Search for the cell housing the specified text and yield its [X, Y] center coordinate. 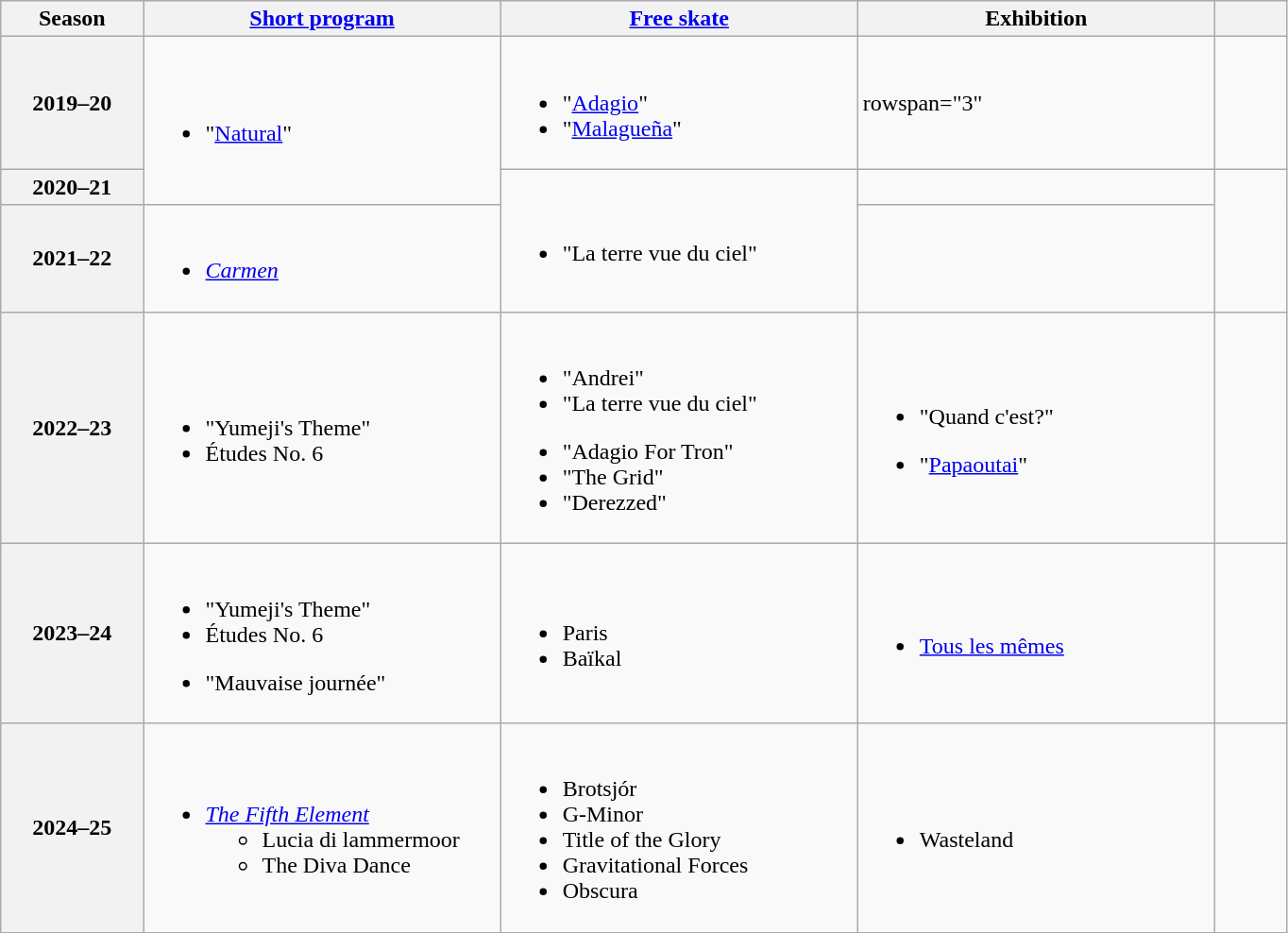
The Fifth ElementLucia di lammermoorThe Diva Dance [322, 827]
"Andrei""La terre vue du ciel""Adagio For Tron""The Grid""Derezzed" [679, 427]
"Quand c'est?""Papaoutai" [1036, 427]
2019–20 [72, 103]
Carmen [322, 259]
"Natural" [322, 121]
"Yumeji's Theme"Études No. 6"Mauvaise journée" [322, 633]
2020–21 [72, 187]
"La terre vue du ciel" [679, 240]
ParisBaïkal [679, 633]
"Yumeji's Theme"Études No. 6 [322, 427]
Exhibition [1036, 19]
Tous les mêmes [1036, 633]
2024–25 [72, 827]
2021–22 [72, 259]
rowspan="3" [1036, 103]
2022–23 [72, 427]
"Adagio""Malagueña" [679, 103]
Short program [322, 19]
Free skate [679, 19]
Season [72, 19]
Brotsjór G-Minor Title of the Glory Gravitational Forces Obscura [679, 827]
Wasteland [1036, 827]
2023–24 [72, 633]
